For the text-containing cell, return its midpoint in (x, y) coordinate format. 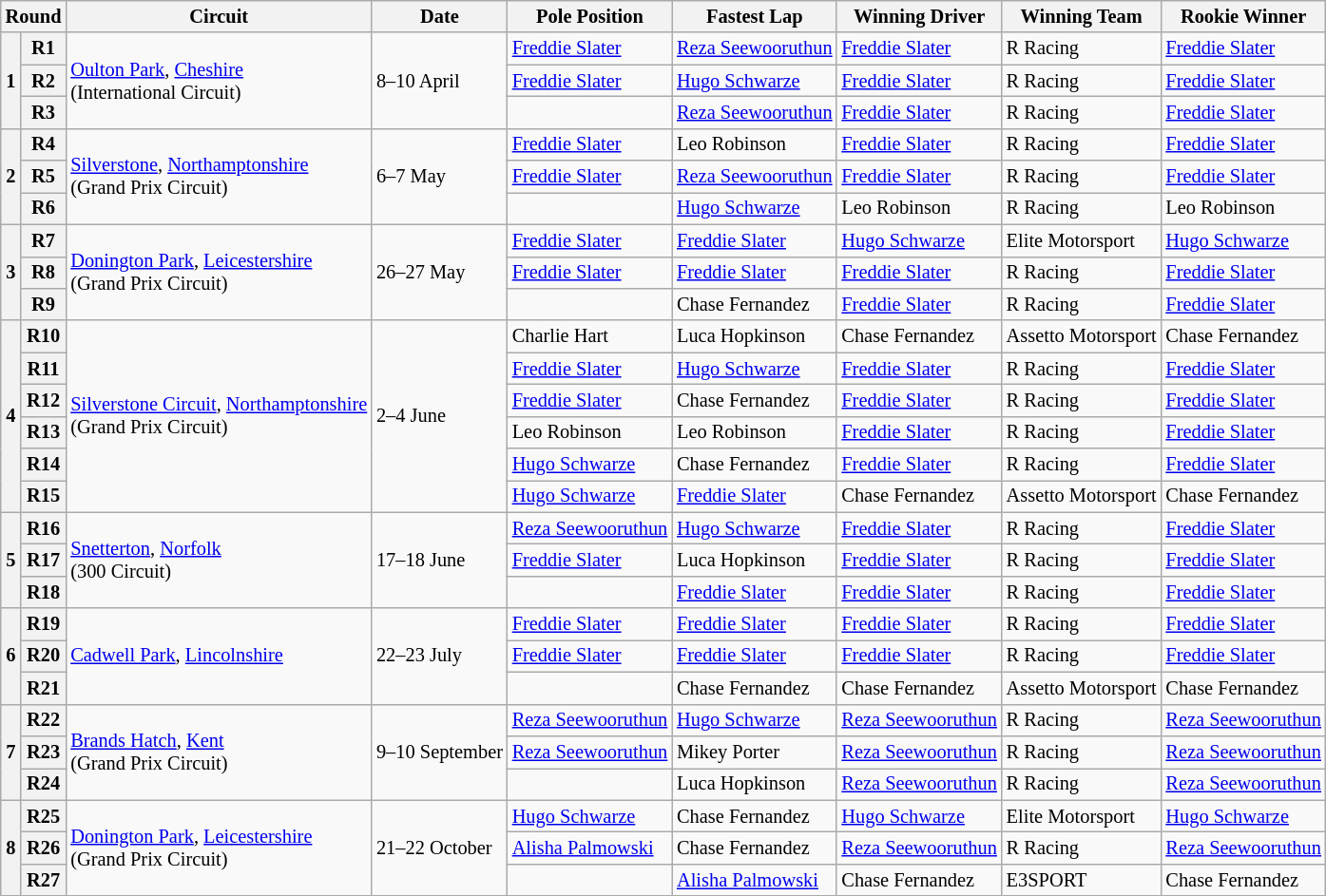
R19 (44, 624)
R4 (44, 144)
Silverstone Circuit, Northamptonshire(Grand Prix Circuit) (219, 416)
R25 (44, 816)
R27 (44, 880)
2–4 June (439, 416)
Circuit (219, 16)
R26 (44, 848)
R20 (44, 656)
2 (11, 177)
R5 (44, 177)
R1 (44, 48)
8 (11, 848)
6–7 May (439, 177)
E3SPORT (1082, 880)
R17 (44, 560)
R22 (44, 720)
R7 (44, 240)
R23 (44, 752)
26–27 May (439, 272)
1 (11, 80)
Oulton Park, Cheshire(International Circuit) (219, 80)
R16 (44, 528)
R12 (44, 400)
9–10 September (439, 753)
3 (11, 272)
R24 (44, 784)
7 (11, 753)
Mikey Porter (755, 752)
R21 (44, 688)
Date (439, 16)
R9 (44, 304)
Rookie Winner (1243, 16)
R14 (44, 465)
R8 (44, 273)
Silverstone, Northamptonshire(Grand Prix Circuit) (219, 177)
17–18 June (439, 561)
Pole Position (589, 16)
R13 (44, 432)
R15 (44, 496)
5 (11, 561)
Brands Hatch, Kent(Grand Prix Circuit) (219, 753)
R2 (44, 81)
Snetterton, Norfolk(300 Circuit) (219, 561)
R10 (44, 336)
Winning Team (1082, 16)
R3 (44, 112)
Cadwell Park, Lincolnshire (219, 656)
Fastest Lap (755, 16)
R18 (44, 592)
R6 (44, 208)
6 (11, 656)
Winning Driver (918, 16)
4 (11, 416)
22–23 July (439, 656)
R11 (44, 369)
Charlie Hart (589, 336)
Round (34, 16)
8–10 April (439, 80)
21–22 October (439, 848)
